Capture the cell that displays the provided text and extract its [x, y] central coordinate. 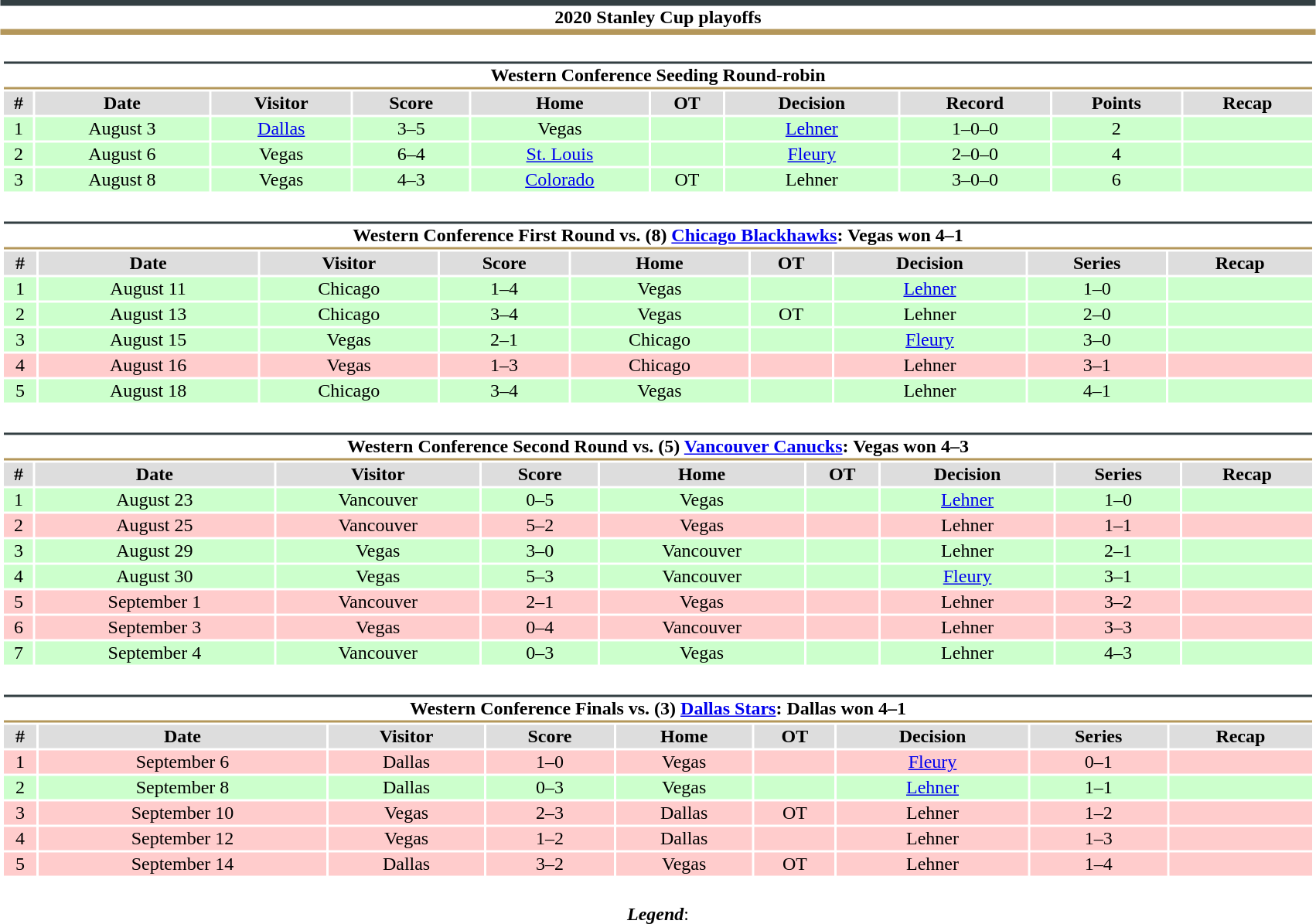
4–1 [1097, 390]
September 12 [182, 839]
September 10 [182, 813]
September 6 [182, 762]
August 13 [148, 315]
September 4 [155, 653]
August 25 [155, 525]
7 [19, 653]
1–0–0 [974, 129]
August 29 [155, 551]
August 11 [148, 288]
3–5 [411, 129]
5–2 [540, 525]
3–3 [1118, 627]
Record [974, 103]
Western Conference Finals vs. (3) Dallas Stars: Dallas won 4–1 [657, 708]
2020 Stanley Cup playoffs [658, 17]
August 23 [155, 500]
August 18 [148, 390]
August 30 [155, 576]
September 8 [182, 788]
0–5 [540, 500]
Western Conference Seeding Round-robin [657, 76]
August 8 [122, 180]
September 3 [155, 627]
Western Conference First Round vs. (8) Chicago Blackhawks: Vegas won 4–1 [657, 235]
0–4 [540, 627]
August 15 [148, 339]
September 14 [182, 864]
2–0–0 [974, 154]
2–0 [1097, 315]
Western Conference Second Round vs. (5) Vancouver Canucks: Vegas won 4–3 [657, 447]
6–4 [411, 154]
August 16 [148, 366]
August 3 [122, 129]
Colorado [560, 180]
Points [1117, 103]
2–3 [551, 813]
September 1 [155, 602]
St. Louis [560, 154]
3–0–0 [974, 180]
August 6 [122, 154]
5–3 [540, 576]
0–1 [1098, 762]
